Return (x, y) of the center of cell containing provided text 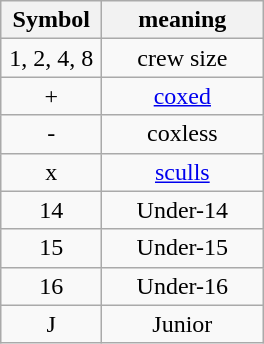
crew size (182, 58)
16 (52, 286)
x (52, 172)
1, 2, 4, 8 (52, 58)
Junior (182, 324)
+ (52, 96)
Under-15 (182, 248)
coxless (182, 134)
meaning (182, 20)
15 (52, 248)
sculls (182, 172)
- (52, 134)
Under-16 (182, 286)
14 (52, 210)
Under-14 (182, 210)
J (52, 324)
Symbol (52, 20)
coxed (182, 96)
